Return the [x, y] coordinate for the center point of the cell that contains the specified text.  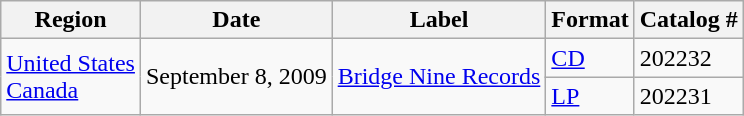
202232 [688, 58]
LP [590, 96]
202231 [688, 96]
Label [439, 20]
CD [590, 58]
Date [236, 20]
Catalog # [688, 20]
September 8, 2009 [236, 77]
Bridge Nine Records [439, 77]
United States Canada [71, 77]
Region [71, 20]
Format [590, 20]
